Scan for the cell matching the given text and deliver its [x, y] coordinate at center. 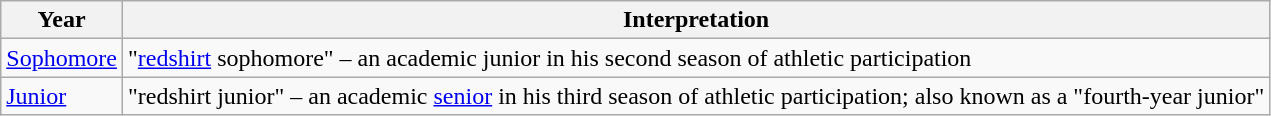
"redshirt junior" – an academic senior in his third season of athletic participation; also known as a "fourth-year junior" [696, 96]
Year [62, 20]
Interpretation [696, 20]
Junior [62, 96]
"redshirt sophomore" – an academic junior in his second season of athletic participation [696, 58]
Sophomore [62, 58]
